Detect which cell encompasses the target text, then output its [X, Y] center coordinate. 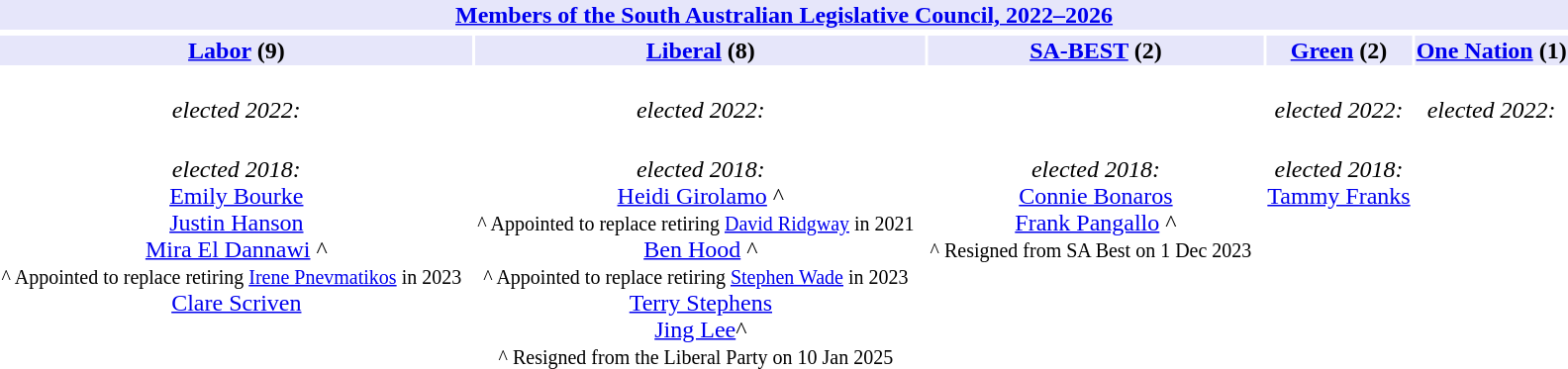
Members of the South Australian Legislative Council, 2022–2026 [784, 15]
One Nation (1) [1491, 50]
SA-BEST (2) [1096, 50]
Green (2) [1338, 50]
Labor (9) [237, 50]
Liberal (8) [701, 50]
